From the cell containing the given text, extract its center point as (X, Y) coordinate. 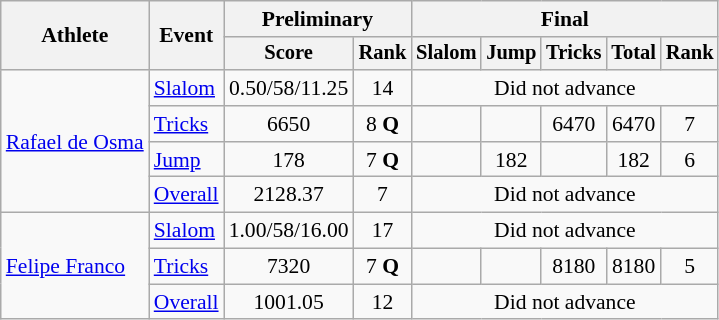
6650 (289, 124)
0.50/58/11.25 (289, 88)
2128.37 (289, 195)
Rafael de Osma (75, 141)
7320 (289, 267)
6 (690, 160)
14 (383, 88)
Total (634, 54)
Preliminary (318, 19)
178 (289, 160)
8 Q (383, 124)
5 (690, 267)
Event (186, 36)
Felipe Franco (75, 266)
Final (564, 19)
12 (383, 302)
17 (383, 231)
Athlete (75, 36)
Score (289, 54)
1.00/58/16.00 (289, 231)
1001.05 (289, 302)
